Return the (X, Y) coordinate for the center point of the cell that contains the specified text.  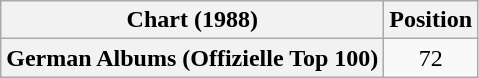
German Albums (Offizielle Top 100) (192, 58)
72 (431, 58)
Position (431, 20)
Chart (1988) (192, 20)
